Scan for the cell matching the given text and deliver its [x, y] coordinate at center. 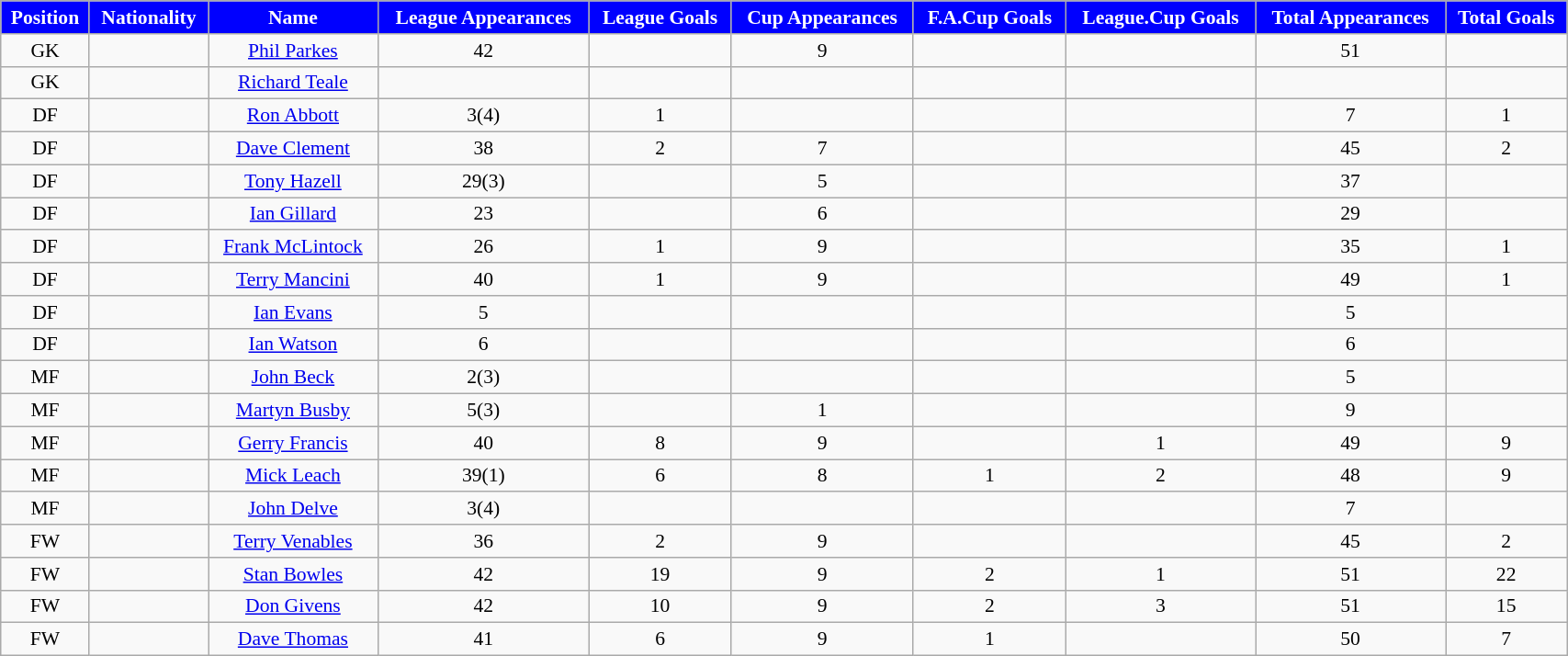
Ian Gillard [294, 214]
Ian Watson [294, 345]
Name [294, 17]
Mick Leach [294, 476]
48 [1350, 476]
50 [1350, 639]
Dave Thomas [294, 639]
15 [1506, 606]
Ron Abbott [294, 116]
Total Appearances [1350, 17]
2(3) [483, 378]
Cup Appearances [822, 17]
19 [660, 574]
29(3) [483, 181]
Richard Teale [294, 83]
5(3) [483, 411]
Frank McLintock [294, 247]
Total Goals [1506, 17]
23 [483, 214]
22 [1506, 574]
Don Givens [294, 606]
26 [483, 247]
Phil Parkes [294, 51]
Position [45, 17]
John Delve [294, 509]
League.Cup Goals [1161, 17]
F.A.Cup Goals [989, 17]
36 [483, 541]
41 [483, 639]
37 [1350, 181]
Ian Evans [294, 312]
3 [1161, 606]
Tony Hazell [294, 181]
Dave Clement [294, 149]
Martyn Busby [294, 411]
John Beck [294, 378]
Gerry Francis [294, 443]
League Goals [660, 17]
38 [483, 149]
35 [1350, 247]
39(1) [483, 476]
Stan Bowles [294, 574]
Nationality [149, 17]
Terry Mancini [294, 279]
10 [660, 606]
League Appearances [483, 17]
Terry Venables [294, 541]
29 [1350, 214]
